Locate the cell with the specified text and output its [X, Y] center coordinate. 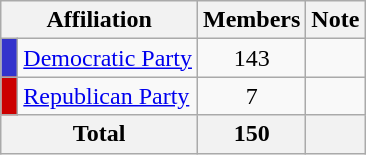
Total [100, 134]
Members [251, 20]
7 [251, 96]
143 [251, 58]
Affiliation [100, 20]
Democratic Party [108, 58]
Note [336, 20]
150 [251, 134]
Republican Party [108, 96]
